Find where the given text appears and provide that cell's center as (X, Y) coordinate. 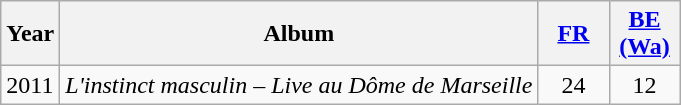
24 (574, 85)
12 (644, 85)
BE (Wa) (644, 34)
Year (30, 34)
2011 (30, 85)
Album (299, 34)
FR (574, 34)
L'instinct masculin – Live au Dôme de Marseille (299, 85)
